From the cell containing the given text, extract its center point as [x, y] coordinate. 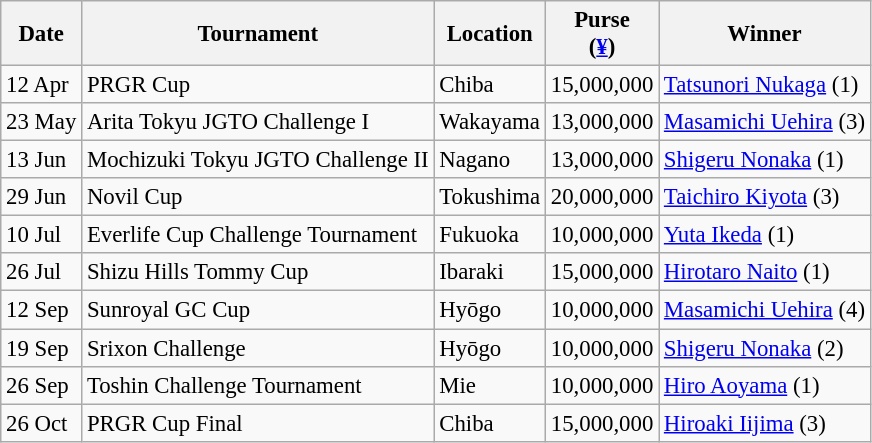
26 Sep [42, 385]
12 Apr [42, 85]
23 May [42, 122]
Purse(¥) [602, 34]
Masamichi Uehira (4) [765, 310]
12 Sep [42, 310]
Hiroaki Iijima (3) [765, 423]
Winner [765, 34]
10 Jul [42, 235]
Yuta Ikeda (1) [765, 235]
13 Jun [42, 160]
Tatsunori Nukaga (1) [765, 85]
Arita Tokyu JGTO Challenge I [258, 122]
Hiro Aoyama (1) [765, 385]
20,000,000 [602, 197]
Date [42, 34]
26 Oct [42, 423]
Tokushima [490, 197]
Toshin Challenge Tournament [258, 385]
Shizu Hills Tommy Cup [258, 273]
Wakayama [490, 122]
Tournament [258, 34]
Shigeru Nonaka (2) [765, 348]
Masamichi Uehira (3) [765, 122]
Ibaraki [490, 273]
29 Jun [42, 197]
PRGR Cup [258, 85]
Everlife Cup Challenge Tournament [258, 235]
Location [490, 34]
PRGR Cup Final [258, 423]
Fukuoka [490, 235]
Novil Cup [258, 197]
Mie [490, 385]
26 Jul [42, 273]
Shigeru Nonaka (1) [765, 160]
19 Sep [42, 348]
Nagano [490, 160]
Hirotaro Naito (1) [765, 273]
Mochizuki Tokyu JGTO Challenge II [258, 160]
Srixon Challenge [258, 348]
Taichiro Kiyota (3) [765, 197]
Sunroyal GC Cup [258, 310]
